Find where the given text appears and provide that cell's center as [x, y] coordinate. 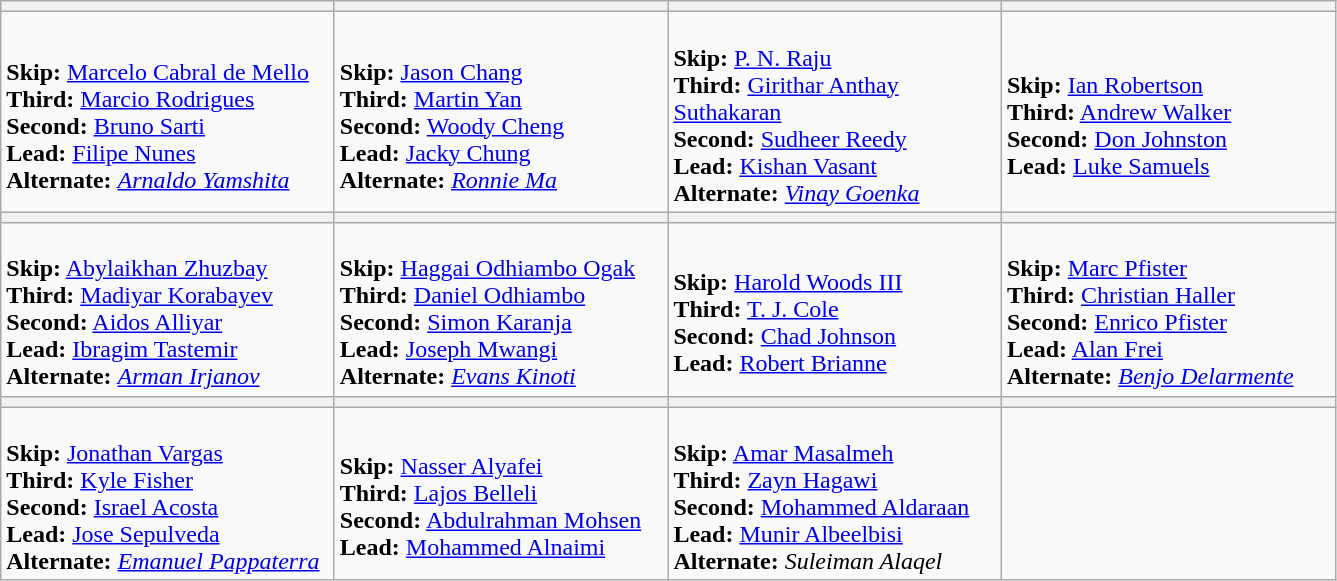
Skip: Jason Chang Third: Martin Yan Second: Woody Cheng Lead: Jacky Chung Alternate: Ronnie Ma [501, 112]
Skip: Haggai Odhiambo Ogak Third: Daniel Odhiambo Second: Simon Karanja Lead: Joseph Mwangi Alternate: Evans Kinoti [501, 310]
Skip: Marcelo Cabral de Mello Third: Marcio Rodrigues Second: Bruno Sarti Lead: Filipe Nunes Alternate: Arnaldo Yamshita [168, 112]
Skip: Ian Robertson Third: Andrew Walker Second: Don Johnston Lead: Luke Samuels [1168, 112]
Skip: P. N. Raju Third: Girithar Anthay Suthakaran Second: Sudheer Reedy Lead: Kishan Vasant Alternate: Vinay Goenka [835, 112]
Skip: Harold Woods III Third: T. J. Cole Second: Chad Johnson Lead: Robert Brianne [835, 310]
Skip: Nasser Alyafei Third: Lajos Belleli Second: Abdulrahman Mohsen Lead: Mohammed Alnaimi [501, 494]
Skip: Amar Masalmeh Third: Zayn Hagawi Second: Mohammed Aldaraan Lead: Munir Albeelbisi Alternate: Suleiman Alaqel [835, 494]
Skip: Abylaikhan Zhuzbay Third: Madiyar Korabayev Second: Aidos Alliyar Lead: Ibragim Tastemir Alternate: Arman Irjanov [168, 310]
Skip: Marc Pfister Third: Christian Haller Second: Enrico Pfister Lead: Alan Frei Alternate: Benjo Delarmente [1168, 310]
Skip: Jonathan Vargas Third: Kyle Fisher Second: Israel Acosta Lead: Jose Sepulveda Alternate: Emanuel Pappaterra [168, 494]
